Locate the cell with the specified text and output its [X, Y] center coordinate. 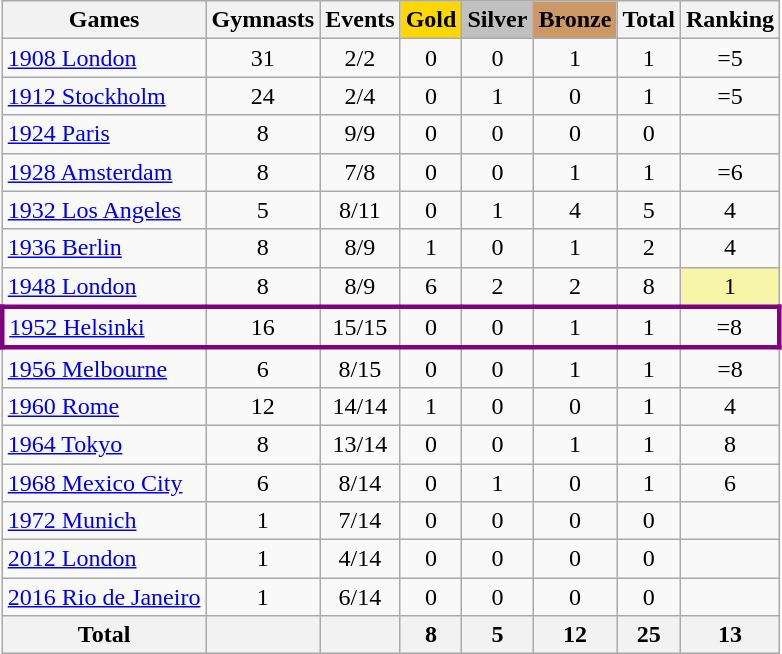
1968 Mexico City [104, 483]
25 [649, 635]
14/14 [360, 406]
31 [263, 58]
1960 Rome [104, 406]
1956 Melbourne [104, 368]
=6 [730, 172]
1928 Amsterdam [104, 172]
15/15 [360, 328]
7/8 [360, 172]
1972 Munich [104, 521]
6/14 [360, 597]
1936 Berlin [104, 248]
2012 London [104, 559]
Silver [498, 20]
13/14 [360, 444]
Games [104, 20]
Gold [431, 20]
Ranking [730, 20]
1964 Tokyo [104, 444]
24 [263, 96]
Gymnasts [263, 20]
Events [360, 20]
1948 London [104, 287]
16 [263, 328]
1932 Los Angeles [104, 210]
Bronze [575, 20]
8/15 [360, 368]
2/4 [360, 96]
2/2 [360, 58]
13 [730, 635]
1912 Stockholm [104, 96]
2016 Rio de Janeiro [104, 597]
8/11 [360, 210]
1952 Helsinki [104, 328]
1924 Paris [104, 134]
7/14 [360, 521]
9/9 [360, 134]
4/14 [360, 559]
8/14 [360, 483]
1908 London [104, 58]
